Capture the cell that displays the provided text and extract its [x, y] central coordinate. 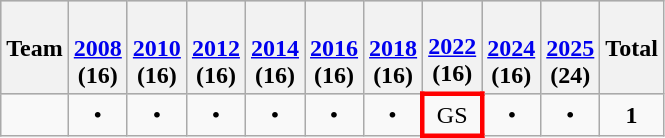
2008(16) [98, 48]
2018(16) [394, 48]
1 [632, 114]
2022(16) [452, 48]
2010(16) [156, 48]
GS [452, 114]
2012(16) [216, 48]
Total [632, 48]
2025(24) [570, 48]
Team [35, 48]
2014(16) [274, 48]
2024(16) [512, 48]
2016(16) [334, 48]
